Scan for the cell matching the given text and deliver its [x, y] coordinate at center. 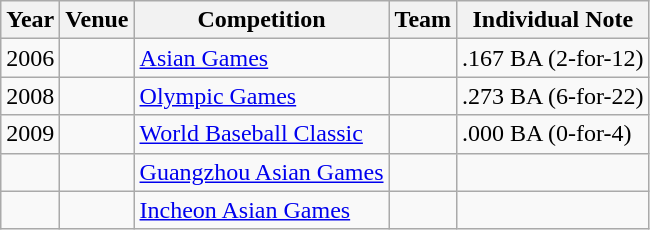
Venue [97, 20]
World Baseball Classic [262, 134]
Year [30, 20]
Guangzhou Asian Games [262, 172]
Team [423, 20]
2008 [30, 96]
Individual Note [554, 20]
Olympic Games [262, 96]
.000 BA (0-for-4) [554, 134]
2009 [30, 134]
Competition [262, 20]
2006 [30, 58]
Incheon Asian Games [262, 210]
.167 BA (2-for-12) [554, 58]
Asian Games [262, 58]
.273 BA (6-for-22) [554, 96]
